For the text-containing cell, return its midpoint in (X, Y) coordinate format. 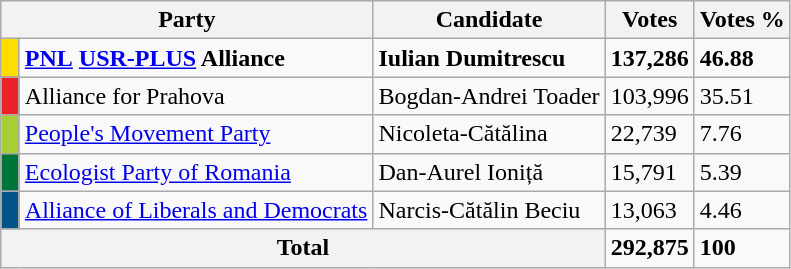
4.46 (742, 210)
Ecologist Party of Romania (196, 172)
People's Movement Party (196, 134)
137,286 (650, 58)
22,739 (650, 134)
Iulian Dumitrescu (489, 58)
Alliance of Liberals and Democrats (196, 210)
35.51 (742, 96)
Nicoleta-Cătălina (489, 134)
Votes % (742, 20)
7.76 (742, 134)
Alliance for Prahova (196, 96)
Narcis-Cătălin Beciu (489, 210)
PNL USR-PLUS Alliance (196, 58)
Total (303, 248)
100 (742, 248)
292,875 (650, 248)
5.39 (742, 172)
103,996 (650, 96)
15,791 (650, 172)
Party (187, 20)
Dan-Aurel Ioniță (489, 172)
Votes (650, 20)
Bogdan-Andrei Toader (489, 96)
46.88 (742, 58)
Candidate (489, 20)
13,063 (650, 210)
